Identify which cell holds the provided text, then report its [x, y] central coordinate. 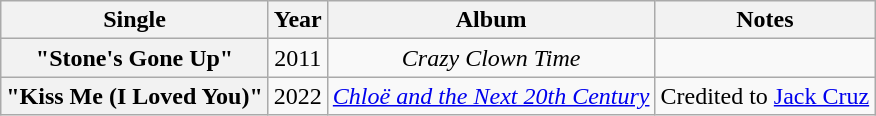
Crazy Clown Time [491, 58]
Credited to Jack Cruz [765, 96]
Year [298, 20]
2011 [298, 58]
Single [134, 20]
Notes [765, 20]
2022 [298, 96]
"Stone's Gone Up" [134, 58]
Chloë and the Next 20th Century [491, 96]
"Kiss Me (I Loved You)" [134, 96]
Album [491, 20]
